Determine the [x, y] coordinate at the center of the cell enclosing the given text.  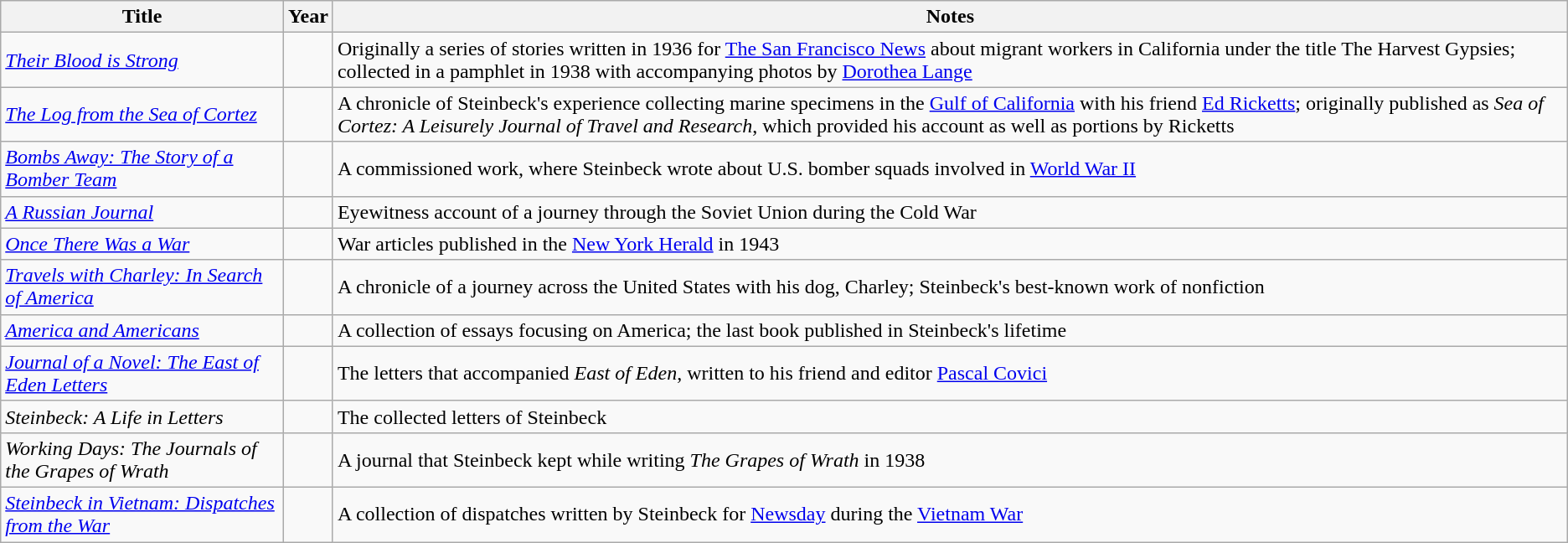
A collection of dispatches written by Steinbeck for Newsday during the Vietnam War [950, 515]
Year [308, 17]
America and Americans [142, 330]
A Russian Journal [142, 212]
The collected letters of Steinbeck [950, 416]
Working Days: The Journals of the Grapes of Wrath [142, 459]
Bombs Away: The Story of a Bomber Team [142, 169]
Travels with Charley: In Search of America [142, 287]
War articles published in the New York Herald in 1943 [950, 244]
A collection of essays focusing on America; the last book published in Steinbeck's lifetime [950, 330]
The letters that accompanied East of Eden, written to his friend and editor Pascal Covici [950, 374]
The Log from the Sea of Cortez [142, 114]
Once There Was a War [142, 244]
Title [142, 17]
Eyewitness account of a journey through the Soviet Union during the Cold War [950, 212]
Notes [950, 17]
A journal that Steinbeck kept while writing The Grapes of Wrath in 1938 [950, 459]
Journal of a Novel: The East of Eden Letters [142, 374]
A chronicle of a journey across the United States with his dog, Charley; Steinbeck's best-known work of nonfiction [950, 287]
Steinbeck: A Life in Letters [142, 416]
A commissioned work, where Steinbeck wrote about U.S. bomber squads involved in World War II [950, 169]
Steinbeck in Vietnam: Dispatches from the War [142, 515]
Their Blood is Strong [142, 60]
